Pinpoint the cell where the given text exists, returning its [X, Y] midpoint coordinate. 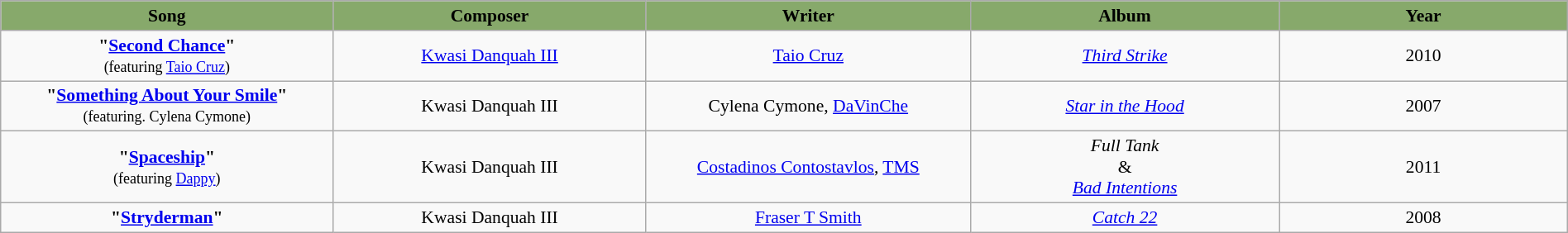
Fraser T Smith [808, 217]
Third Strike [1125, 55]
Full Tank & Bad Intentions [1125, 167]
Song [167, 16]
Writer [808, 16]
Album [1125, 16]
Year [1423, 16]
Composer [490, 16]
Cylena Cymone, DaVinChe [808, 106]
Taio Cruz [808, 55]
2010 [1423, 55]
2007 [1423, 106]
"Stryderman" [167, 217]
"Second Chance" (featuring Taio Cruz) [167, 55]
Costadinos Contostavlos, TMS [808, 167]
2011 [1423, 167]
Star in the Hood [1125, 106]
Catch 22 [1125, 217]
2008 [1423, 217]
"Something About Your Smile" (featuring. Cylena Cymone) [167, 106]
"Spaceship" (featuring Dappy) [167, 167]
